Locate the cell with the specified text and output its [x, y] center coordinate. 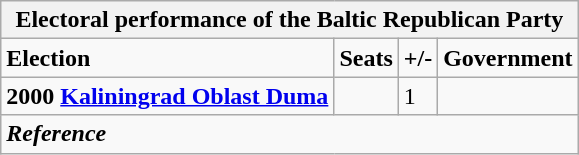
Seats [366, 58]
+/- [418, 58]
Reference [290, 134]
2000 Kaliningrad Oblast Duma [168, 96]
Election [168, 58]
1 [418, 96]
Government [508, 58]
Electoral performance of the Baltic Republican Party [290, 20]
